Return (X, Y) of the center of cell containing provided text 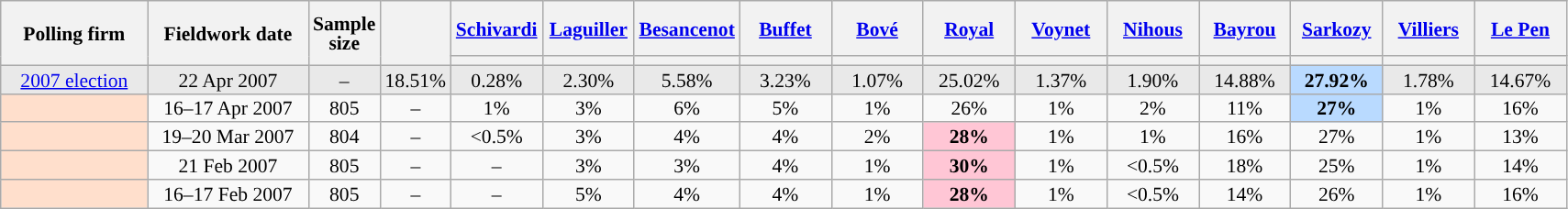
Laguiller (588, 28)
Bayrou (1245, 28)
16–17 Apr 2007 (228, 108)
2.30% (588, 79)
11% (1245, 108)
19–20 Mar 2007 (228, 137)
Samplesize (344, 33)
Villiers (1429, 28)
Polling firm (74, 33)
Royal (969, 28)
16–17 Feb 2007 (228, 194)
13% (1520, 137)
Besancenot (686, 28)
3.23% (785, 79)
1.78% (1429, 79)
25.02% (969, 79)
21 Feb 2007 (228, 165)
18.51% (415, 79)
6% (686, 108)
Schivardi (496, 28)
Le Pen (1520, 28)
14.88% (1245, 79)
18% (1245, 165)
27.92% (1337, 79)
25% (1337, 165)
22 Apr 2007 (228, 79)
1.90% (1152, 79)
2007 election (74, 79)
30% (969, 165)
Fieldwork date (228, 33)
5.58% (686, 79)
Sarkozy (1337, 28)
Nihous (1152, 28)
Bové (877, 28)
Buffet (785, 28)
1.07% (877, 79)
14.67% (1520, 79)
0.28% (496, 79)
Voynet (1061, 28)
804 (344, 137)
1.37% (1061, 79)
